Search for the cell housing the specified text and yield its (X, Y) center coordinate. 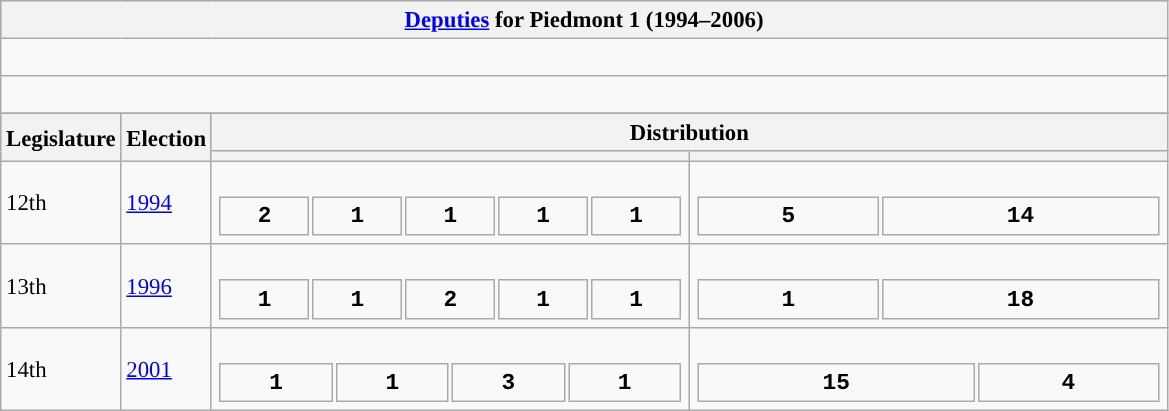
3 (508, 382)
Election (166, 138)
1996 (166, 286)
14th (61, 368)
1 1 3 1 (450, 368)
2001 (166, 368)
Distribution (689, 133)
Legislature (61, 138)
Deputies for Piedmont 1 (1994–2006) (584, 20)
1 1 2 1 1 (450, 286)
15 4 (928, 368)
1 18 (928, 286)
12th (61, 204)
14 (1020, 216)
5 14 (928, 204)
1994 (166, 204)
13th (61, 286)
15 (836, 382)
4 (1068, 382)
18 (1020, 300)
2 1 1 1 1 (450, 204)
5 (788, 216)
